From the cell containing the given text, extract its center point as (x, y) coordinate. 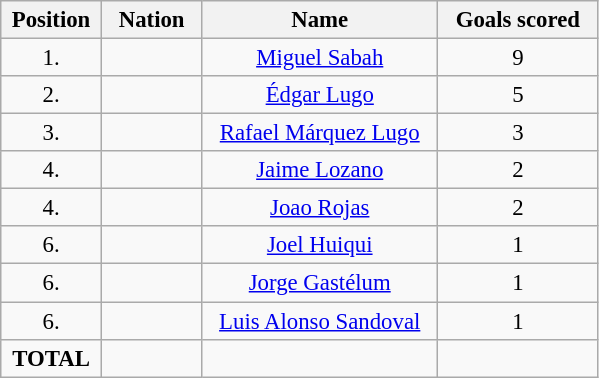
Position (52, 20)
5 (518, 95)
Jaime Lozano (320, 170)
Jorge Gastélum (320, 283)
Goals scored (518, 20)
Name (320, 20)
Nation (152, 20)
2. (52, 95)
Rafael Márquez Lugo (320, 133)
Luis Alonso Sandoval (320, 321)
Joao Rojas (320, 208)
Joel Huiqui (320, 245)
TOTAL (52, 358)
3 (518, 133)
3. (52, 133)
Édgar Lugo (320, 95)
1. (52, 58)
Miguel Sabah (320, 58)
9 (518, 58)
